Determine the (x, y) coordinate at the center of the cell enclosing the given text.  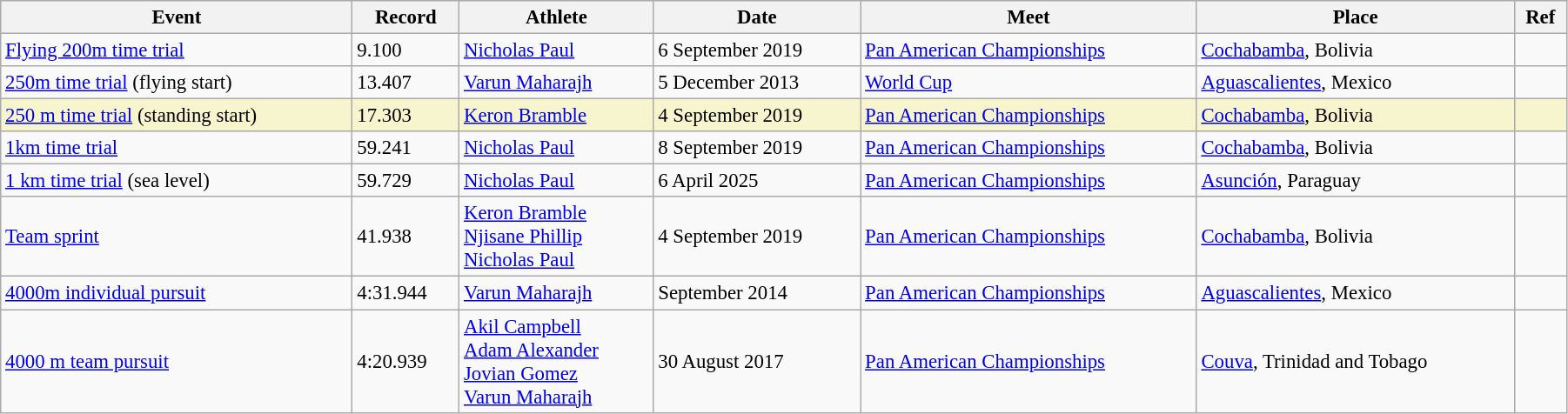
Ref (1540, 17)
Date (757, 17)
250m time trial (flying start) (177, 83)
6 April 2025 (757, 181)
Keron Bramble (557, 116)
Team sprint (177, 237)
Record (405, 17)
17.303 (405, 116)
Meet (1029, 17)
30 August 2017 (757, 362)
41.938 (405, 237)
250 m time trial (standing start) (177, 116)
Keron BrambleNjisane PhillipNicholas Paul (557, 237)
Place (1356, 17)
9.100 (405, 50)
1km time trial (177, 148)
4:20.939 (405, 362)
Akil CampbellAdam AlexanderJovian GomezVarun Maharajh (557, 362)
Flying 200m time trial (177, 50)
6 September 2019 (757, 50)
4:31.944 (405, 293)
Couva, Trinidad and Tobago (1356, 362)
Asunción, Paraguay (1356, 181)
4000 m team pursuit (177, 362)
Athlete (557, 17)
Event (177, 17)
13.407 (405, 83)
8 September 2019 (757, 148)
59.729 (405, 181)
59.241 (405, 148)
September 2014 (757, 293)
World Cup (1029, 83)
1 km time trial (sea level) (177, 181)
5 December 2013 (757, 83)
4000m individual pursuit (177, 293)
